Detect which cell encompasses the target text, then output its [X, Y] center coordinate. 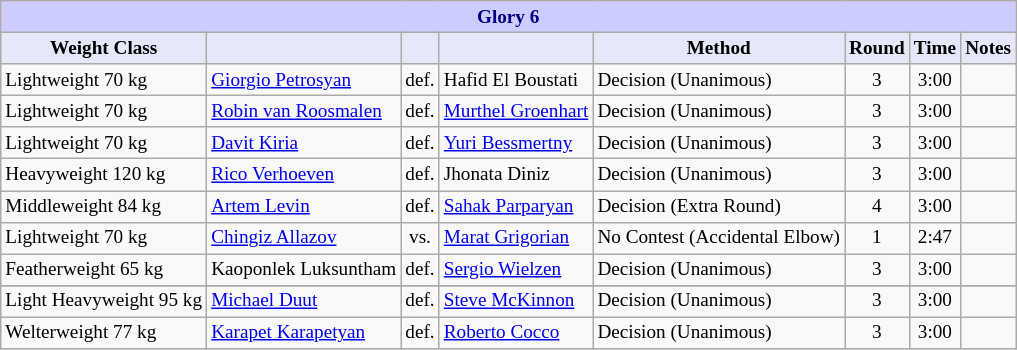
Michael Duut [304, 301]
Round [878, 48]
Notes [988, 48]
Kaoponlek Luksuntham [304, 270]
Yuri Bessmertny [516, 143]
Roberto Cocco [516, 333]
Heavyweight 120 kg [104, 175]
Murthel Groenhart [516, 111]
2:47 [934, 238]
Featherweight 65 kg [104, 270]
No Contest (Accidental Elbow) [719, 238]
vs. [420, 238]
Weight Class [104, 48]
Karapet Karapetyan [304, 333]
1 [878, 238]
Steve McKinnon [516, 301]
Jhonata Diniz [516, 175]
Sahak Parparyan [516, 206]
Artem Levin [304, 206]
Time [934, 48]
Marat Grigorian [516, 238]
Sergio Wielzen [516, 270]
Davit Kiria [304, 143]
Middleweight 84 kg [104, 206]
Giorgio Petrosyan [304, 80]
Decision (Extra Round) [719, 206]
Chingiz Allazov [304, 238]
Robin van Roosmalen [304, 111]
Rico Verhoeven [304, 175]
4 [878, 206]
Glory 6 [508, 17]
Method [719, 48]
Welterweight 77 kg [104, 333]
Light Heavyweight 95 kg [104, 301]
Hafid El Boustati [516, 80]
